Return the (X, Y) coordinate for the center point of the cell that contains the specified text.  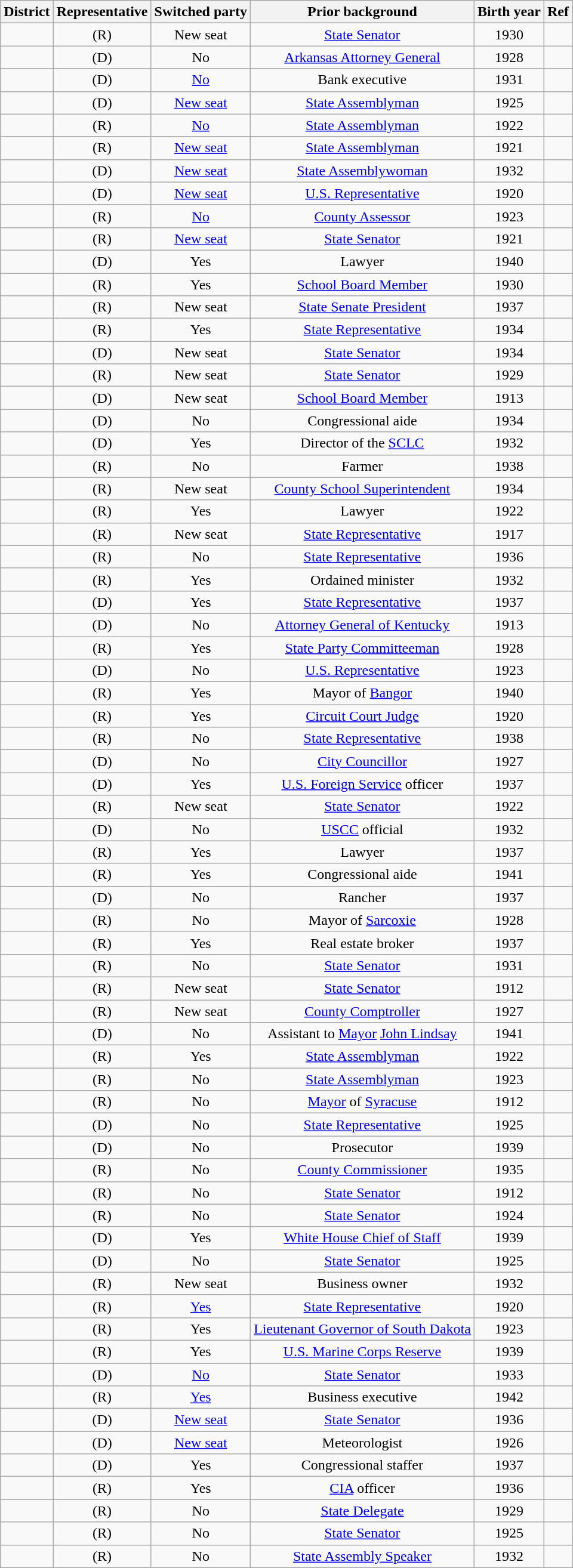
1926 (509, 1443)
White House Chief of Staff (362, 1238)
Director of the SCLC (362, 443)
Ordained minister (362, 579)
Mayor of Bangor (362, 693)
Attorney General of Kentucky (362, 625)
Prior background (362, 12)
Rancher (362, 897)
1935 (509, 1170)
County School Superintendent (362, 489)
Representative (102, 12)
Bank executive (362, 80)
Meteorologist (362, 1443)
Arkansas Attorney General (362, 57)
U.S. Foreign Service officer (362, 784)
Business executive (362, 1397)
State Party Committeeman (362, 647)
Mayor of Syracuse (362, 1102)
Real estate broker (362, 943)
City Councillor (362, 761)
State Assembly Speaker (362, 1556)
District (27, 12)
Lieutenant Governor of South Dakota (362, 1329)
Mayor of Sarcoxie (362, 920)
Prosecutor (362, 1147)
1933 (509, 1374)
USCC official (362, 829)
1917 (509, 534)
State Senate President (362, 307)
County Comptroller (362, 1011)
Assistant to Mayor John Lindsay (362, 1034)
Birth year (509, 12)
Ref (557, 12)
1942 (509, 1397)
Switched party (201, 12)
State Assemblywoman (362, 171)
1924 (509, 1215)
CIA officer (362, 1488)
Congressional staffer (362, 1465)
U.S. Marine Corps Reserve (362, 1351)
County Assessor (362, 216)
State Delegate (362, 1511)
Business owner (362, 1283)
County Commissioner (362, 1170)
Circuit Court Judge (362, 716)
Farmer (362, 466)
